Provide the [X, Y] coordinate of the cell's center where the given text is located.  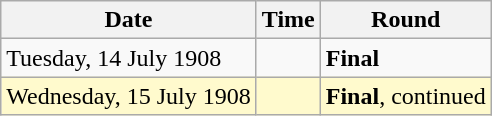
Time [288, 20]
Round [406, 20]
Date [129, 20]
Tuesday, 14 July 1908 [129, 58]
Wednesday, 15 July 1908 [129, 96]
Final, continued [406, 96]
Final [406, 58]
